Find where the given text appears and provide that cell's center as [X, Y] coordinate. 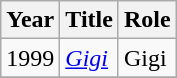
Role [147, 20]
Year [30, 20]
Title [90, 20]
1999 [30, 58]
